Find where the given text appears and provide that cell's center as (x, y) coordinate. 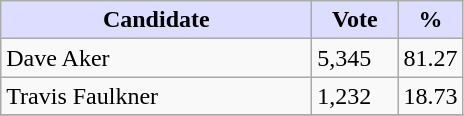
81.27 (430, 58)
Candidate (156, 20)
1,232 (355, 96)
Travis Faulkner (156, 96)
Dave Aker (156, 58)
% (430, 20)
18.73 (430, 96)
Vote (355, 20)
5,345 (355, 58)
